Find where the given text appears and provide that cell's center as [X, Y] coordinate. 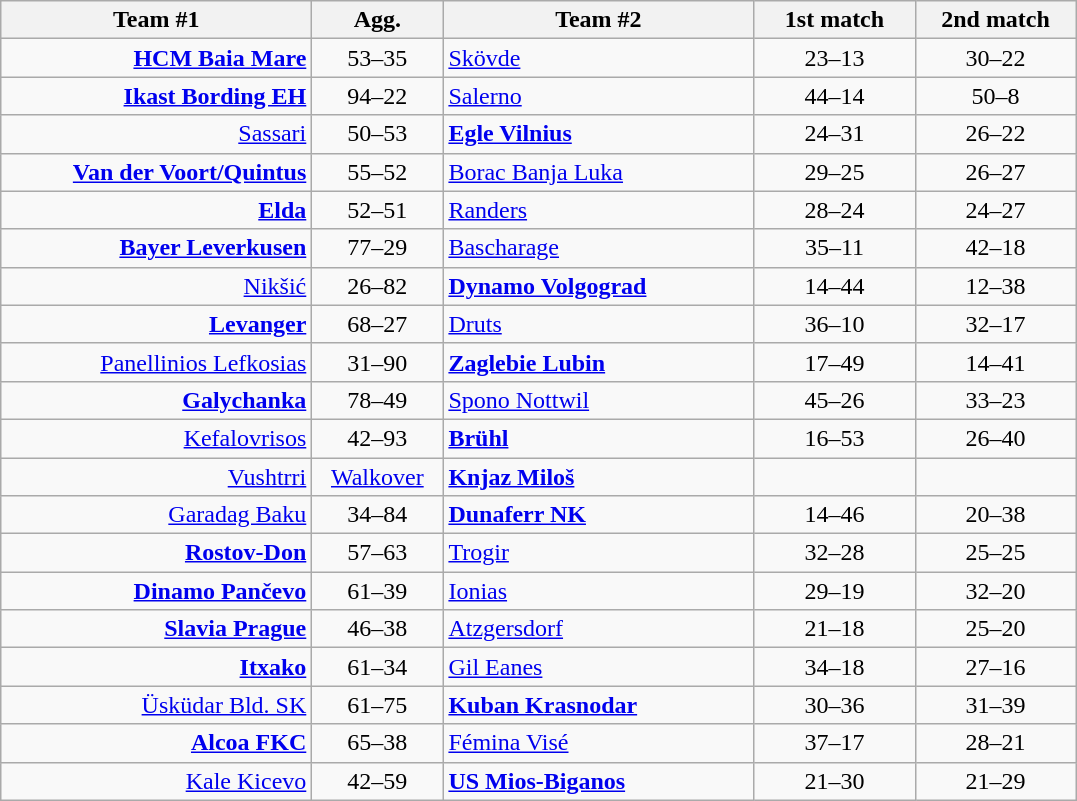
Knjaz Miloš [598, 477]
35–11 [834, 248]
Ionias [598, 591]
26–22 [996, 134]
Fémina Visé [598, 743]
50–8 [996, 96]
30–36 [834, 705]
Spono Nottwil [598, 400]
94–22 [378, 96]
57–63 [378, 553]
25–20 [996, 629]
Kefalovrisos [156, 438]
65–38 [378, 743]
42–59 [378, 781]
Borac Banja Luka [598, 172]
50–53 [378, 134]
Ikast Bording EH [156, 96]
Walkover [378, 477]
Bascharage [598, 248]
Kuban Krasnodar [598, 705]
1st match [834, 20]
45–26 [834, 400]
Sassari [156, 134]
Kale Kicevo [156, 781]
36–10 [834, 324]
21–18 [834, 629]
42–18 [996, 248]
Van der Voort/Quintus [156, 172]
Brühl [598, 438]
Galychanka [156, 400]
Druts [598, 324]
34–84 [378, 515]
33–23 [996, 400]
44–14 [834, 96]
32–17 [996, 324]
29–25 [834, 172]
26–40 [996, 438]
Dinamo Pančevo [156, 591]
Nikšić [156, 286]
16–53 [834, 438]
42–93 [378, 438]
53–35 [378, 58]
Rostov-Don [156, 553]
77–29 [378, 248]
24–27 [996, 210]
24–31 [834, 134]
28–24 [834, 210]
Team #2 [598, 20]
25–25 [996, 553]
34–18 [834, 667]
US Mios-Biganos [598, 781]
28–21 [996, 743]
Panellinios Lefkosias [156, 362]
61–34 [378, 667]
55–52 [378, 172]
27–16 [996, 667]
46–38 [378, 629]
Egle Vilnius [598, 134]
26–27 [996, 172]
61–39 [378, 591]
Salerno [598, 96]
26–82 [378, 286]
Gil Eanes [598, 667]
23–13 [834, 58]
37–17 [834, 743]
Levanger [156, 324]
Slavia Prague [156, 629]
31–39 [996, 705]
32–20 [996, 591]
Zaglebie Lubin [598, 362]
14–44 [834, 286]
HCM Baia Mare [156, 58]
17–49 [834, 362]
Skövde [598, 58]
Agg. [378, 20]
52–51 [378, 210]
20–38 [996, 515]
14–46 [834, 515]
31–90 [378, 362]
12–38 [996, 286]
14–41 [996, 362]
Dunaferr NK [598, 515]
Atzgersdorf [598, 629]
30–22 [996, 58]
68–27 [378, 324]
Üsküdar Bld. SK [156, 705]
61–75 [378, 705]
21–30 [834, 781]
Dynamo Volgograd [598, 286]
21–29 [996, 781]
Bayer Leverkusen [156, 248]
78–49 [378, 400]
Alcoa FKC [156, 743]
Randers [598, 210]
Elda [156, 210]
Team #1 [156, 20]
32–28 [834, 553]
Garadag Baku [156, 515]
Itxako [156, 667]
Trogir [598, 553]
29–19 [834, 591]
2nd match [996, 20]
Vushtrri [156, 477]
